Capture the cell that displays the provided text and extract its (X, Y) central coordinate. 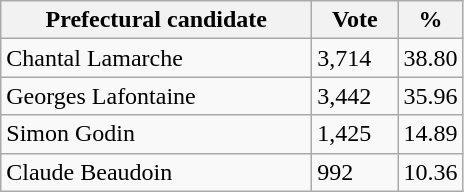
Simon Godin (156, 134)
35.96 (430, 96)
% (430, 20)
Georges Lafontaine (156, 96)
10.36 (430, 172)
Prefectural candidate (156, 20)
Chantal Lamarche (156, 58)
14.89 (430, 134)
38.80 (430, 58)
3,442 (355, 96)
992 (355, 172)
Vote (355, 20)
1,425 (355, 134)
3,714 (355, 58)
Claude Beaudoin (156, 172)
